Output the [x, y] coordinate of the center of the cell containing the given text.  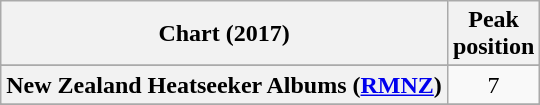
7 [493, 85]
New Zealand Heatseeker Albums (RMNZ) [224, 85]
Peakposition [493, 34]
Chart (2017) [224, 34]
